Return [X, Y] of the center of cell containing provided text 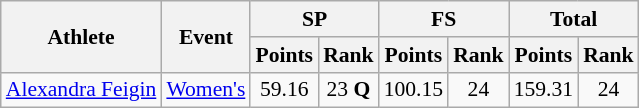
159.31 [544, 90]
Alexandra Feigin [82, 90]
100.15 [414, 90]
Women's [206, 90]
59.16 [284, 90]
SP [314, 19]
FS [444, 19]
Event [206, 36]
Athlete [82, 36]
23 Q [348, 90]
Total [574, 19]
